From the cell containing the given text, extract its center point as (X, Y) coordinate. 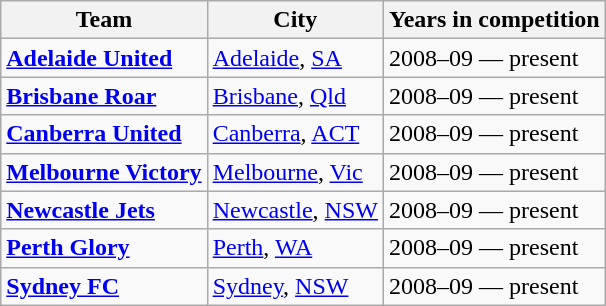
Canberra, ACT (295, 134)
Adelaide, SA (295, 58)
Canberra United (104, 134)
Melbourne Victory (104, 172)
Perth Glory (104, 248)
Melbourne, Vic (295, 172)
Adelaide United (104, 58)
Sydney FC (104, 286)
Team (104, 20)
Perth, WA (295, 248)
Sydney, NSW (295, 286)
Brisbane Roar (104, 96)
Brisbane, Qld (295, 96)
Newcastle, NSW (295, 210)
City (295, 20)
Newcastle Jets (104, 210)
Years in competition (494, 20)
